Search for the cell housing the specified text and yield its (x, y) center coordinate. 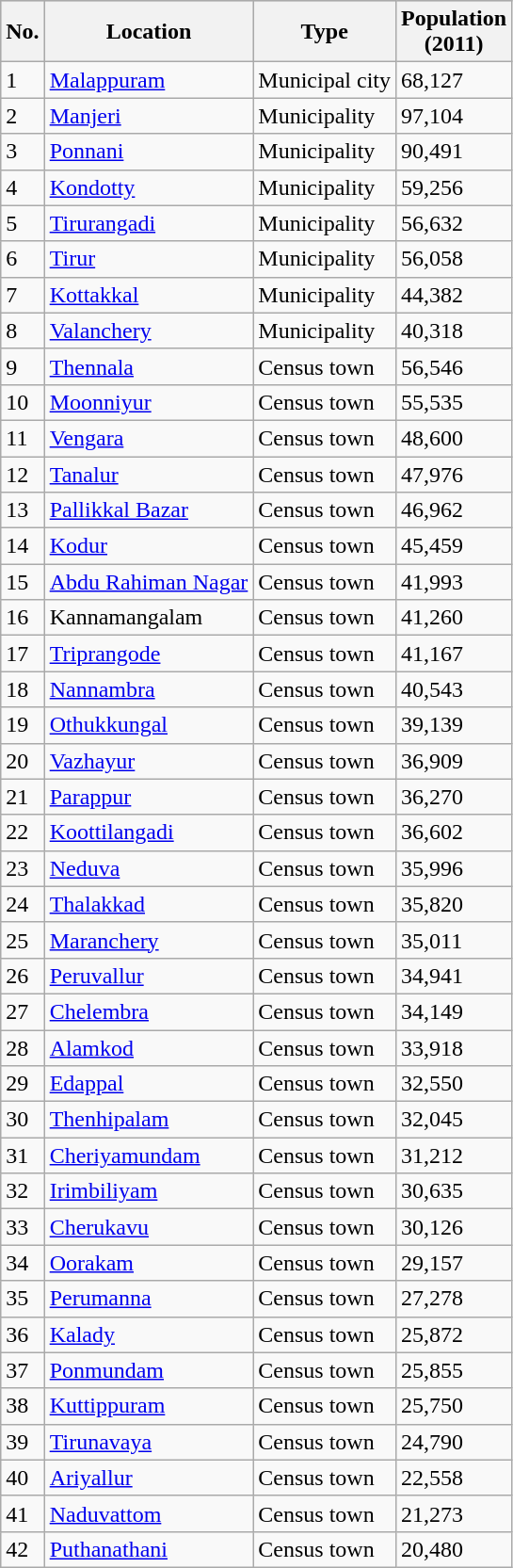
22 (23, 832)
Malappuram (149, 80)
39,139 (454, 725)
97,104 (454, 116)
12 (23, 474)
Perumanna (149, 1299)
56,546 (454, 366)
37 (23, 1370)
16 (23, 618)
Moonniyur (149, 402)
47,976 (454, 474)
48,600 (454, 438)
36,270 (454, 797)
Tirur (149, 259)
19 (23, 725)
17 (23, 654)
Kondotty (149, 187)
38 (23, 1406)
Nannambra (149, 689)
Peruvallur (149, 976)
Triprangode (149, 654)
21,273 (454, 1513)
18 (23, 689)
Municipal city (325, 80)
Oorakam (149, 1263)
Tirunavaya (149, 1442)
Thennala (149, 366)
23 (23, 868)
34,941 (454, 976)
24 (23, 904)
59,256 (454, 187)
30,126 (454, 1227)
Othukkungal (149, 725)
Kalady (149, 1334)
31 (23, 1156)
39 (23, 1442)
31,212 (454, 1156)
Location (149, 32)
Valanchery (149, 331)
28 (23, 1048)
41,993 (454, 582)
44,382 (454, 295)
Naduvattom (149, 1513)
41,260 (454, 618)
9 (23, 366)
Tanalur (149, 474)
Koottilangadi (149, 832)
25,855 (454, 1370)
Kottakkal (149, 295)
Irimbiliyam (149, 1191)
25 (23, 940)
25,872 (454, 1334)
30,635 (454, 1191)
35,996 (454, 868)
Parappur (149, 797)
Abdu Rahiman Nagar (149, 582)
26 (23, 976)
22,558 (454, 1478)
20,480 (454, 1549)
1 (23, 80)
27,278 (454, 1299)
Thenhipalam (149, 1120)
Vengara (149, 438)
Tirurangadi (149, 223)
20 (23, 761)
25,750 (454, 1406)
41,167 (454, 654)
32,550 (454, 1084)
2 (23, 116)
13 (23, 510)
8 (23, 331)
Cheriyamundam (149, 1156)
68,127 (454, 80)
40,543 (454, 689)
11 (23, 438)
Thalakkad (149, 904)
Type (325, 32)
15 (23, 582)
35,820 (454, 904)
Kuttippuram (149, 1406)
Ponmundam (149, 1370)
32,045 (454, 1120)
29,157 (454, 1263)
14 (23, 546)
42 (23, 1549)
34,149 (454, 1011)
10 (23, 402)
Pallikkal Bazar (149, 510)
Kodur (149, 546)
Vazhayur (149, 761)
55,535 (454, 402)
Cherukavu (149, 1227)
Puthanathani (149, 1549)
Chelembra (149, 1011)
4 (23, 187)
36,602 (454, 832)
24,790 (454, 1442)
56,632 (454, 223)
36,909 (454, 761)
35 (23, 1299)
27 (23, 1011)
Manjeri (149, 116)
45,459 (454, 546)
29 (23, 1084)
40 (23, 1478)
33,918 (454, 1048)
32 (23, 1191)
21 (23, 797)
6 (23, 259)
30 (23, 1120)
Ariyallur (149, 1478)
35,011 (454, 940)
41 (23, 1513)
Edappal (149, 1084)
34 (23, 1263)
Ponnani (149, 152)
Population(2011) (454, 32)
Kannamangalam (149, 618)
7 (23, 295)
Neduva (149, 868)
36 (23, 1334)
33 (23, 1227)
Maranchery (149, 940)
56,058 (454, 259)
5 (23, 223)
40,318 (454, 331)
46,962 (454, 510)
90,491 (454, 152)
No. (23, 32)
3 (23, 152)
Alamkod (149, 1048)
